Find where the given text appears and provide that cell's center as [x, y] coordinate. 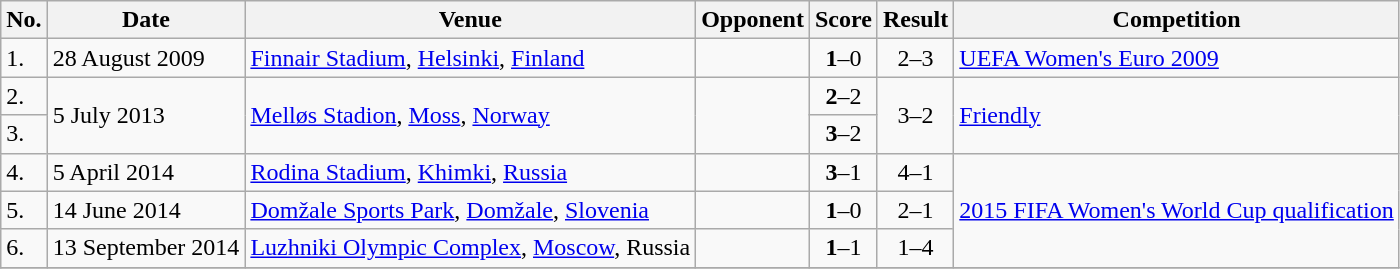
2–3 [915, 58]
1–1 [843, 248]
Domžale Sports Park, Domžale, Slovenia [470, 210]
1–4 [915, 248]
14 June 2014 [146, 210]
2–1 [915, 210]
4. [24, 172]
5 July 2013 [146, 115]
Result [915, 20]
Finnair Stadium, Helsinki, Finland [470, 58]
3. [24, 134]
Score [843, 20]
No. [24, 20]
2. [24, 96]
Competition [1177, 20]
1. [24, 58]
6. [24, 248]
Rodina Stadium, Khimki, Russia [470, 172]
3–1 [843, 172]
Date [146, 20]
28 August 2009 [146, 58]
UEFA Women's Euro 2009 [1177, 58]
Melløs Stadion, Moss, Norway [470, 115]
Luzhniki Olympic Complex, Moscow, Russia [470, 248]
Venue [470, 20]
2–2 [843, 96]
4–1 [915, 172]
Friendly [1177, 115]
5 April 2014 [146, 172]
13 September 2014 [146, 248]
Opponent [753, 20]
2015 FIFA Women's World Cup qualification [1177, 210]
5. [24, 210]
